Determine the (X, Y) coordinate at the center of the cell enclosing the given text.  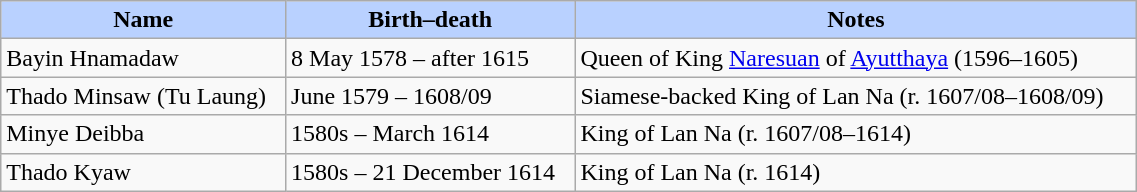
King of Lan Na (r. 1607/08–1614) (856, 134)
Birth–death (430, 20)
Minye Deibba (144, 134)
Notes (856, 20)
1580s – 21 December 1614 (430, 172)
King of Lan Na (r. 1614) (856, 172)
Thado Minsaw (Tu Laung) (144, 96)
Siamese-backed King of Lan Na (r. 1607/08–1608/09) (856, 96)
June 1579 – 1608/09 (430, 96)
8 May 1578 – after 1615 (430, 58)
Name (144, 20)
Thado Kyaw (144, 172)
Queen of King Naresuan of Ayutthaya (1596–1605) (856, 58)
1580s – March 1614 (430, 134)
Bayin Hnamadaw (144, 58)
